Capture the cell that displays the provided text and extract its (X, Y) central coordinate. 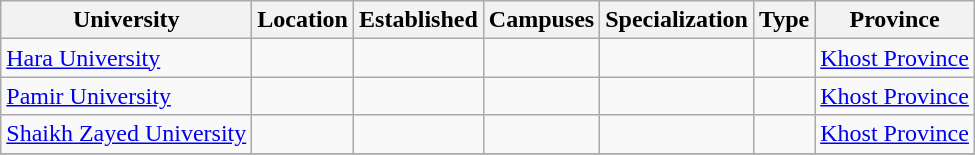
Location (303, 20)
Hara University (126, 58)
University (126, 20)
Campuses (541, 20)
Established (419, 20)
Specialization (677, 20)
Shaikh Zayed University (126, 134)
Type (784, 20)
Pamir University (126, 96)
Province (895, 20)
